Provide the (x, y) coordinate of the cell's center where the given text is located.  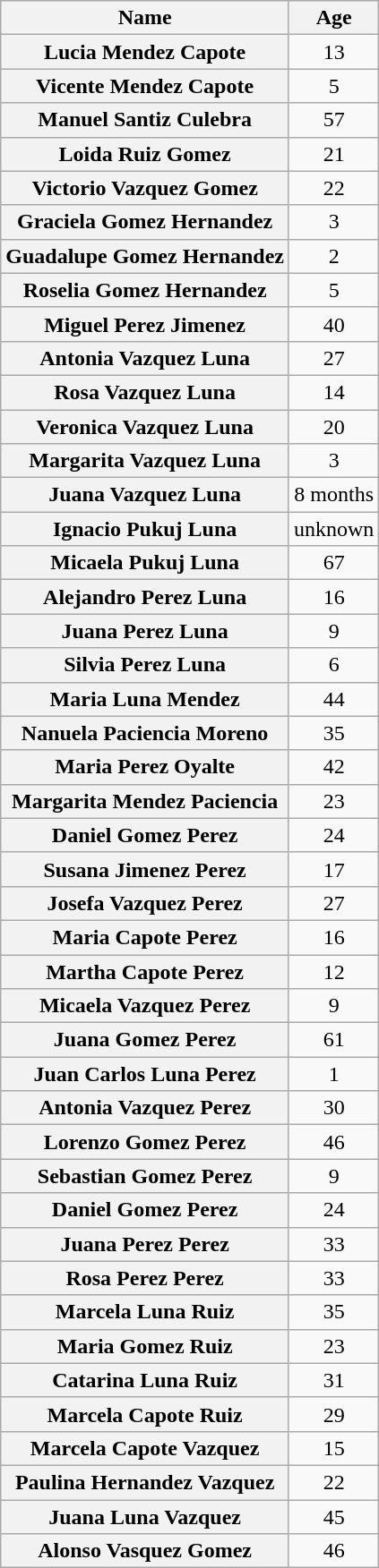
Josefa Vazquez Perez (145, 903)
Silvia Perez Luna (145, 665)
unknown (333, 529)
Juana Luna Vazquez (145, 1517)
Antonia Vazquez Luna (145, 358)
Juana Perez Luna (145, 631)
Juan Carlos Luna Perez (145, 1074)
Paulina Hernandez Vazquez (145, 1482)
20 (333, 427)
Juana Perez Perez (145, 1244)
Maria Gomez Ruiz (145, 1346)
Alejandro Perez Luna (145, 597)
Maria Perez Oyalte (145, 767)
Catarina Luna Ruiz (145, 1380)
Martha Capote Perez (145, 971)
21 (333, 154)
Nanuela Paciencia Moreno (145, 733)
30 (333, 1108)
Manuel Santiz Culebra (145, 120)
Rosa Perez Perez (145, 1278)
67 (333, 563)
Sebastian Gomez Perez (145, 1176)
Alonso Vasquez Gomez (145, 1551)
Margarita Vazquez Luna (145, 461)
2 (333, 256)
Micaela Pukuj Luna (145, 563)
Marcela Luna Ruiz (145, 1312)
Name (145, 18)
Maria Capote Perez (145, 937)
Vicente Mendez Capote (145, 86)
Juana Vazquez Luna (145, 495)
57 (333, 120)
Ignacio Pukuj Luna (145, 529)
61 (333, 1040)
29 (333, 1414)
Margarita Mendez Paciencia (145, 801)
Lucia Mendez Capote (145, 52)
31 (333, 1380)
Miguel Perez Jimenez (145, 324)
Victorio Vazquez Gomez (145, 188)
14 (333, 392)
12 (333, 971)
8 months (333, 495)
Rosa Vazquez Luna (145, 392)
42 (333, 767)
6 (333, 665)
Roselia Gomez Hernandez (145, 290)
Marcela Capote Vazquez (145, 1448)
13 (333, 52)
Graciela Gomez Hernandez (145, 222)
Age (333, 18)
Antonia Vazquez Perez (145, 1108)
Marcela Capote Ruiz (145, 1414)
1 (333, 1074)
Susana Jimenez Perez (145, 869)
40 (333, 324)
Micaela Vazquez Perez (145, 1006)
45 (333, 1517)
15 (333, 1448)
Veronica Vazquez Luna (145, 427)
Maria Luna Mendez (145, 699)
Lorenzo Gomez Perez (145, 1142)
Juana Gomez Perez (145, 1040)
Loida Ruiz Gomez (145, 154)
17 (333, 869)
44 (333, 699)
Guadalupe Gomez Hernandez (145, 256)
